Identify which cell holds the provided text, then report its [X, Y] central coordinate. 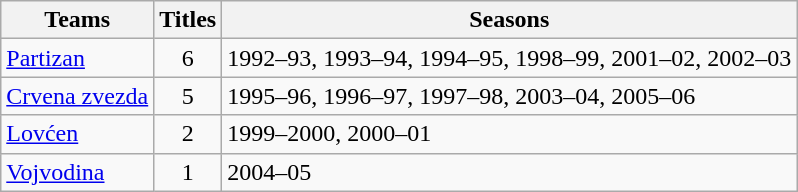
Lovćen [78, 134]
5 [188, 96]
1 [188, 172]
Seasons [510, 20]
Teams [78, 20]
2004–05 [510, 172]
1992–93, 1993–94, 1994–95, 1998–99, 2001–02, 2002–03 [510, 58]
2 [188, 134]
Crvena zvezda [78, 96]
Titles [188, 20]
1995–96, 1996–97, 1997–98, 2003–04, 2005–06 [510, 96]
1999–2000, 2000–01 [510, 134]
6 [188, 58]
Vojvodina [78, 172]
Partizan [78, 58]
